From the cell containing the given text, extract its center point as (x, y) coordinate. 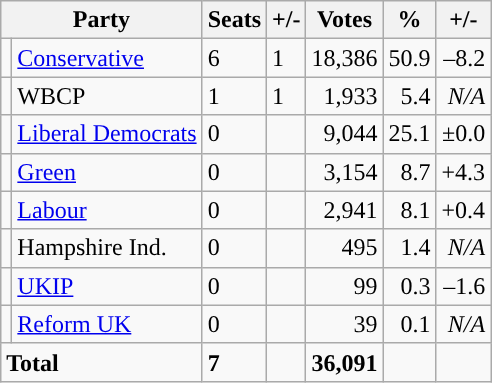
18,386 (344, 58)
+4.3 (464, 172)
% (410, 20)
7 (234, 362)
Labour (107, 210)
±0.0 (464, 134)
9,044 (344, 134)
1.4 (410, 248)
3,154 (344, 172)
Conservative (107, 58)
8.1 (410, 210)
0.3 (410, 286)
495 (344, 248)
39 (344, 324)
2,941 (344, 210)
Reform UK (107, 324)
+0.4 (464, 210)
Green (107, 172)
36,091 (344, 362)
UKIP (107, 286)
Liberal Democrats (107, 134)
1,933 (344, 96)
–1.6 (464, 286)
–8.2 (464, 58)
Hampshire Ind. (107, 248)
Seats (234, 20)
6 (234, 58)
50.9 (410, 58)
0.1 (410, 324)
Votes (344, 20)
Party (102, 20)
Total (102, 362)
99 (344, 286)
25.1 (410, 134)
8.7 (410, 172)
WBCP (107, 96)
5.4 (410, 96)
